Extract the [X, Y] coordinate from the center of the cell holding the provided text.  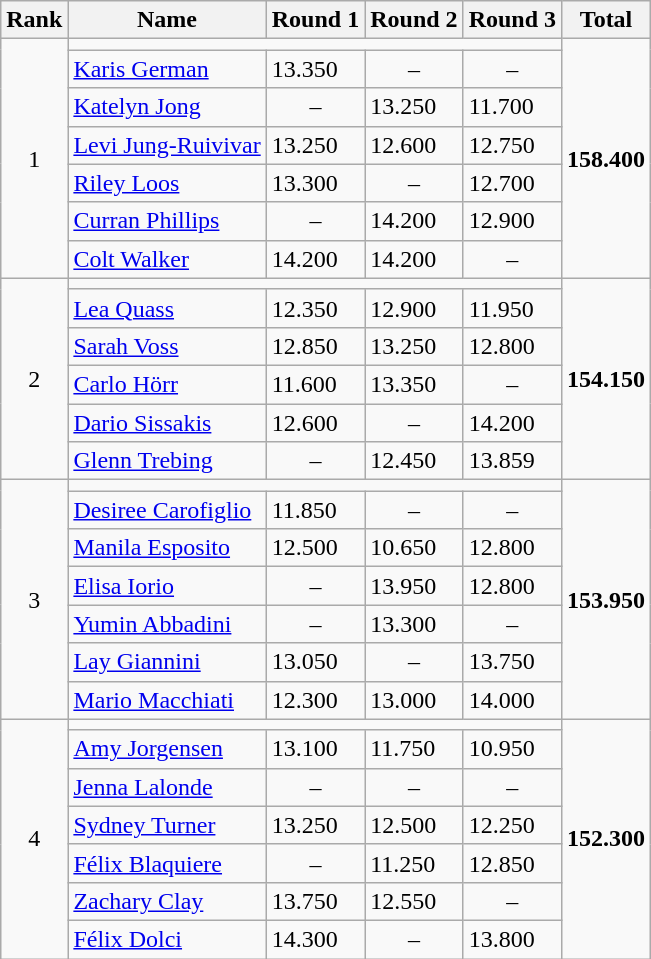
12.750 [512, 145]
13.100 [315, 749]
12.700 [512, 183]
Félix Dolci [167, 939]
13.859 [512, 461]
152.300 [606, 838]
12.350 [315, 308]
158.400 [606, 158]
11.700 [512, 107]
Karis German [167, 69]
154.150 [606, 378]
Desiree Carofiglio [167, 510]
12.300 [315, 700]
3 [34, 600]
Zachary Clay [167, 901]
4 [34, 838]
Round 3 [512, 20]
Mario Macchiati [167, 700]
13.050 [315, 662]
Lea Quass [167, 308]
Katelyn Jong [167, 107]
12.250 [512, 825]
Round 1 [315, 20]
11.950 [512, 308]
Amy Jorgensen [167, 749]
Riley Loos [167, 183]
14.000 [512, 700]
13.950 [414, 586]
11.750 [414, 749]
14.300 [315, 939]
Glenn Trebing [167, 461]
11.250 [414, 863]
Colt Walker [167, 259]
Levi Jung-Ruivivar [167, 145]
Dario Sissakis [167, 423]
Curran Phillips [167, 221]
12.450 [414, 461]
Jenna Lalonde [167, 787]
153.950 [606, 600]
10.650 [414, 548]
Sydney Turner [167, 825]
Manila Esposito [167, 548]
Round 2 [414, 20]
Lay Giannini [167, 662]
Yumin Abbadini [167, 624]
Name [167, 20]
Rank [34, 20]
Félix Blaquiere [167, 863]
Carlo Hörr [167, 384]
13.800 [512, 939]
2 [34, 378]
Sarah Voss [167, 346]
Total [606, 20]
11.850 [315, 510]
10.950 [512, 749]
13.000 [414, 700]
1 [34, 158]
11.600 [315, 384]
Elisa Iorio [167, 586]
12.550 [414, 901]
